Output the [x, y] coordinate of the center of the cell containing the given text.  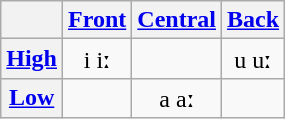
Central [177, 20]
u uː [254, 59]
Low [32, 98]
Front [98, 20]
a aː [177, 98]
i iː [98, 59]
Back [254, 20]
High [32, 59]
